For the text-containing cell, return its midpoint in [X, Y] coordinate format. 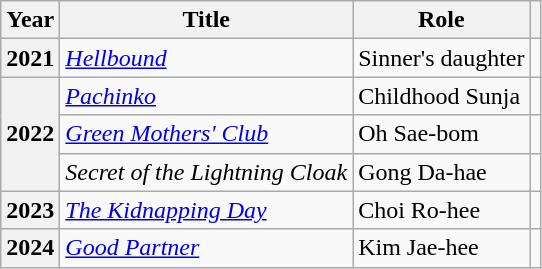
Childhood Sunja [442, 96]
Secret of the Lightning Cloak [206, 172]
Title [206, 20]
2024 [30, 248]
The Kidnapping Day [206, 210]
Good Partner [206, 248]
Gong Da-hae [442, 172]
Sinner's daughter [442, 58]
Role [442, 20]
2023 [30, 210]
Pachinko [206, 96]
2021 [30, 58]
2022 [30, 134]
Year [30, 20]
Oh Sae-bom [442, 134]
Choi Ro-hee [442, 210]
Hellbound [206, 58]
Green Mothers' Club [206, 134]
Kim Jae-hee [442, 248]
